From the cell containing the given text, extract its center point as (x, y) coordinate. 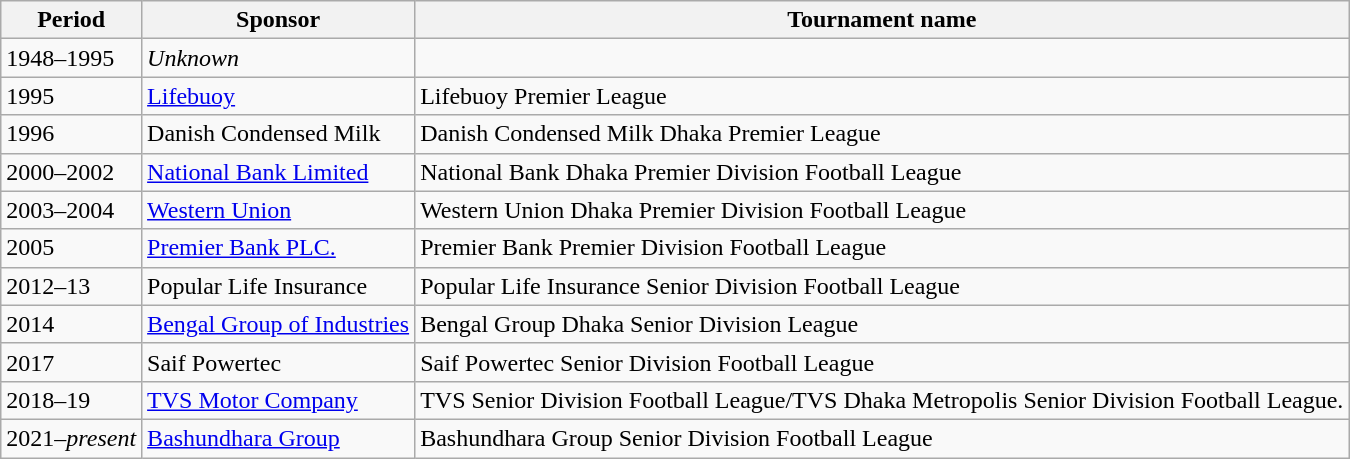
Bashundhara Group (278, 438)
National Bank Limited (278, 172)
Saif Powertec (278, 362)
Western Union (278, 210)
Tournament name (882, 20)
1995 (72, 96)
Lifebuoy Premier League (882, 96)
2005 (72, 248)
TVS Senior Division Football League/TVS Dhaka Metropolis Senior Division Football League. (882, 400)
2003–2004 (72, 210)
Lifebuoy (278, 96)
Sponsor (278, 20)
Period (72, 20)
Western Union Dhaka Premier Division Football League (882, 210)
Danish Condensed Milk (278, 134)
2012–13 (72, 286)
2000–2002 (72, 172)
Popular Life Insurance Senior Division Football League (882, 286)
Premier Bank Premier Division Football League (882, 248)
Premier Bank PLC. (278, 248)
2021–present (72, 438)
1948–1995 (72, 58)
Bashundhara Group Senior Division Football League (882, 438)
National Bank Dhaka Premier Division Football League (882, 172)
Danish Condensed Milk Dhaka Premier League (882, 134)
Popular Life Insurance (278, 286)
1996 (72, 134)
Bengal Group Dhaka Senior Division League (882, 324)
2018–19 (72, 400)
2017 (72, 362)
Saif Powertec Senior Division Football League (882, 362)
2014 (72, 324)
Bengal Group of Industries (278, 324)
Unknown (278, 58)
TVS Motor Company (278, 400)
